Identify which cell holds the provided text, then report its (X, Y) central coordinate. 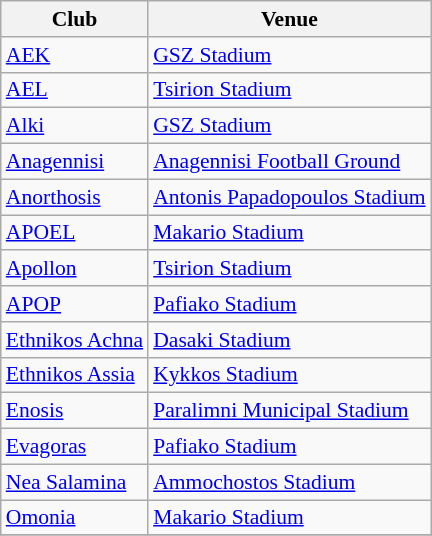
Apollon (74, 269)
Kykkos Stadium (289, 375)
Alki (74, 126)
AEL (74, 90)
Anorthosis (74, 197)
Enosis (74, 411)
APOP (74, 304)
Venue (289, 19)
Club (74, 19)
Ethnikos Assia (74, 375)
Anagennisi Football Ground (289, 162)
Dasaki Stadium (289, 340)
Paralimni Municipal Stadium (289, 411)
Antonis Papadopoulos Stadium (289, 197)
Omonia (74, 518)
ΑΕΚ (74, 55)
Evagoras (74, 447)
Ethnikos Achna (74, 340)
Ammochostos Stadium (289, 482)
Nea Salamina (74, 482)
APOEL (74, 233)
Anagennisi (74, 162)
